From the cell containing the given text, extract its center point as [x, y] coordinate. 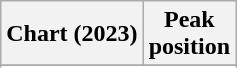
Chart (2023) [72, 34]
Peakposition [189, 34]
